From the cell containing the given text, extract its center point as [X, Y] coordinate. 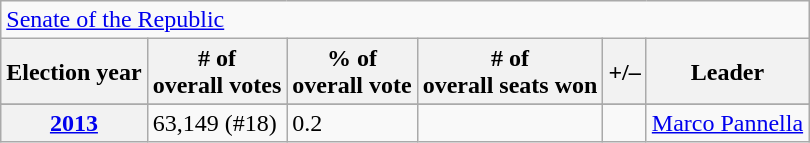
Senate of the Republic [405, 20]
# ofoverall seats won [510, 72]
Election year [74, 72]
+/– [624, 72]
% ofoverall vote [352, 72]
Marco Pannella [727, 123]
0.2 [352, 123]
# ofoverall votes [217, 72]
Leader [727, 72]
2013 [74, 123]
63,149 (#18) [217, 123]
